Find where the given text appears and provide that cell's center as (X, Y) coordinate. 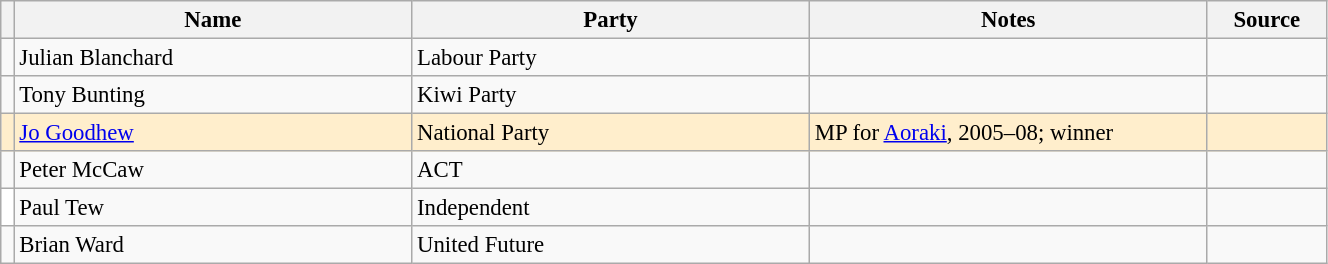
Julian Blanchard (213, 58)
Brian Ward (213, 245)
Kiwi Party (611, 95)
National Party (611, 133)
Notes (1008, 20)
Name (213, 20)
MP for Aoraki, 2005–08; winner (1008, 133)
Paul Tew (213, 208)
United Future (611, 245)
Peter McCaw (213, 170)
Party (611, 20)
ACT (611, 170)
Independent (611, 208)
Tony Bunting (213, 95)
Source (1266, 20)
Labour Party (611, 58)
Jo Goodhew (213, 133)
